Detect which cell encompasses the target text, then output its (x, y) center coordinate. 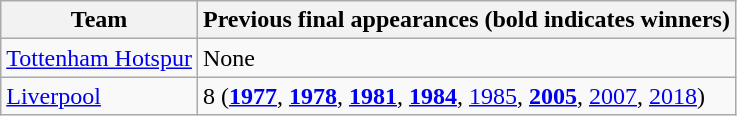
Team (100, 20)
8 (1977, 1978, 1981, 1984, 1985, 2005, 2007, 2018) (466, 96)
Tottenham Hotspur (100, 58)
Liverpool (100, 96)
Previous final appearances (bold indicates winners) (466, 20)
None (466, 58)
